Provide the [x, y] coordinate of the cell's center where the given text is located.  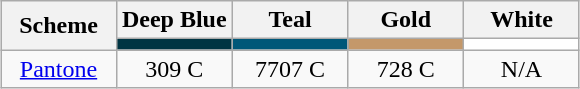
Gold [406, 20]
728 C [406, 69]
N/A [522, 69]
Pantone [59, 69]
White [522, 20]
Scheme [59, 26]
Deep Blue [174, 20]
Teal [290, 20]
309 C [174, 69]
7707 C [290, 69]
